Scan for the cell matching the given text and deliver its [x, y] coordinate at center. 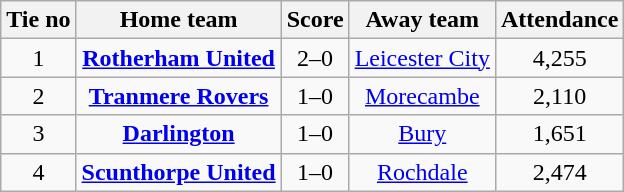
4,255 [559, 58]
Leicester City [422, 58]
Darlington [178, 134]
1,651 [559, 134]
Tie no [38, 20]
1 [38, 58]
Attendance [559, 20]
2 [38, 96]
Morecambe [422, 96]
2,110 [559, 96]
Away team [422, 20]
3 [38, 134]
Tranmere Rovers [178, 96]
2–0 [315, 58]
Rotherham United [178, 58]
Rochdale [422, 172]
2,474 [559, 172]
Scunthorpe United [178, 172]
4 [38, 172]
Home team [178, 20]
Bury [422, 134]
Score [315, 20]
